From the cell containing the given text, extract its center point as (x, y) coordinate. 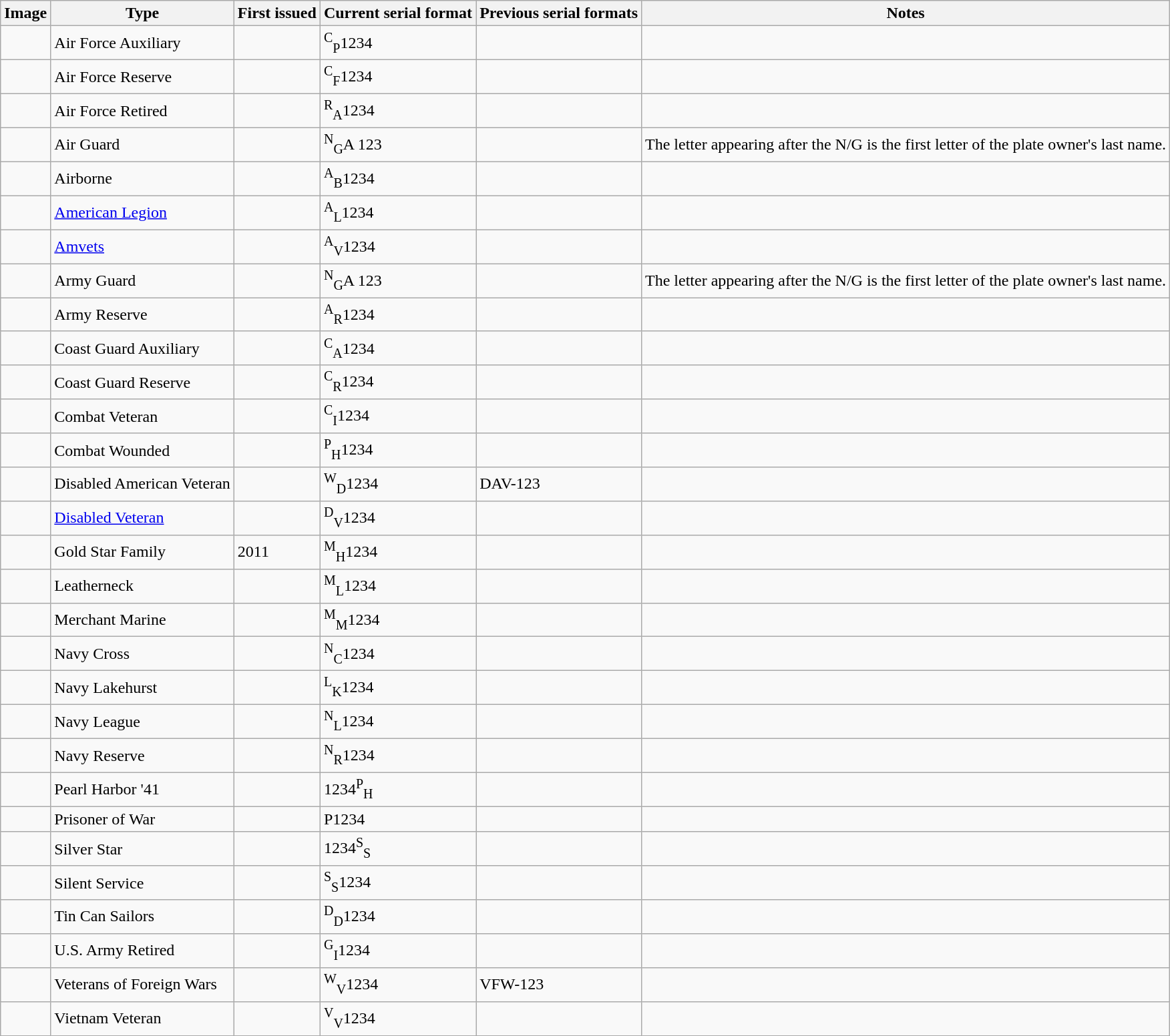
SS1234 (398, 882)
P1234 (398, 819)
CA1234 (398, 348)
RA1234 (398, 111)
AL1234 (398, 212)
LK1234 (398, 688)
Army Guard (143, 280)
Navy Cross (143, 654)
VFW-123 (559, 984)
MM1234 (398, 619)
MH1234 (398, 551)
2011 (276, 551)
Navy Lakehurst (143, 688)
AV1234 (398, 247)
American Legion (143, 212)
Combat Wounded (143, 450)
AR1234 (398, 315)
Tin Can Sailors (143, 917)
DV1234 (398, 518)
Army Reserve (143, 315)
Coast Guard Auxiliary (143, 348)
Combat Veteran (143, 417)
Veterans of Foreign Wars (143, 984)
DAV-123 (559, 485)
Gold Star Family (143, 551)
Navy League (143, 722)
Image (25, 13)
Amvets (143, 247)
NR1234 (398, 756)
Type (143, 13)
CP1234 (398, 43)
Disabled American Veteran (143, 485)
CR1234 (398, 382)
ML1234 (398, 586)
Air Force Retired (143, 111)
Prisoner of War (143, 819)
VV1234 (398, 1019)
U.S. Army Retired (143, 951)
Coast Guard Reserve (143, 382)
CI1234 (398, 417)
Notes (906, 13)
Silent Service (143, 882)
First issued (276, 13)
Previous serial formats (559, 13)
NL1234 (398, 722)
Leatherneck (143, 586)
NC1234 (398, 654)
Current serial format (398, 13)
Air Force Auxiliary (143, 43)
Disabled Veteran (143, 518)
Navy Reserve (143, 756)
Air Guard (143, 144)
PH1234 (398, 450)
WV1234 (398, 984)
Airborne (143, 179)
Pearl Harbor '41 (143, 789)
Air Force Reserve (143, 77)
Vietnam Veteran (143, 1019)
CF1234 (398, 77)
1234PH (398, 789)
1234SS (398, 849)
Merchant Marine (143, 619)
AB1234 (398, 179)
WD1234 (398, 485)
Silver Star (143, 849)
DD1234 (398, 917)
GI1234 (398, 951)
